From the cell containing the given text, extract its center point as [x, y] coordinate. 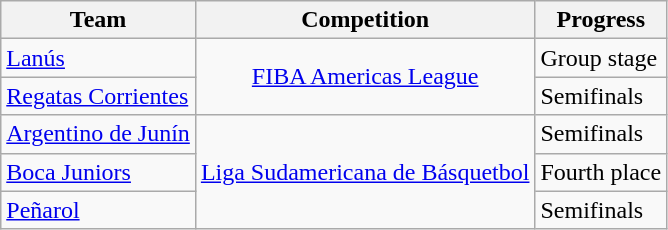
Fourth place [601, 172]
Progress [601, 20]
Lanús [98, 58]
Peñarol [98, 210]
Regatas Corrientes [98, 96]
FIBA Americas League [365, 77]
Boca Juniors [98, 172]
Team [98, 20]
Argentino de Junín [98, 134]
Liga Sudamericana de Básquetbol [365, 172]
Group stage [601, 58]
Competition [365, 20]
